Locate the cell with the specified text and output its [x, y] center coordinate. 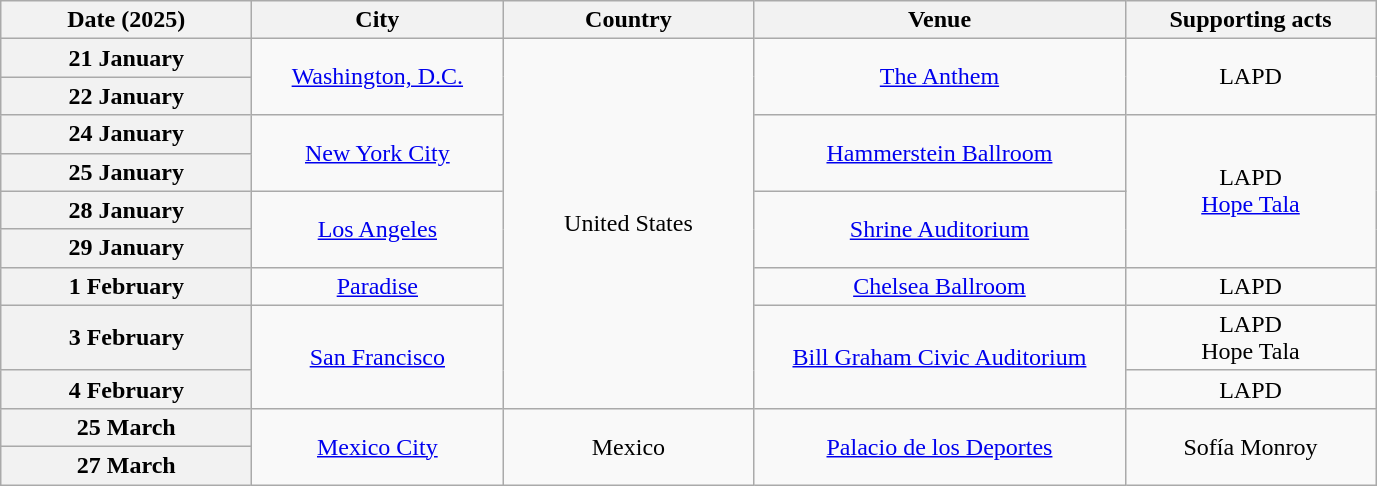
Supporting acts [1250, 20]
27 March [126, 465]
22 January [126, 96]
Chelsea Ballroom [940, 286]
Washington, D.C. [378, 77]
3 February [126, 338]
United States [628, 224]
Hammerstein Ballroom [940, 153]
Venue [940, 20]
New York City [378, 153]
Country [628, 20]
Sofía Monroy [1250, 446]
25 March [126, 427]
28 January [126, 210]
29 January [126, 248]
Mexico City [378, 446]
Shrine Auditorium [940, 229]
The Anthem [940, 77]
Bill Graham Civic Auditorium [940, 356]
24 January [126, 134]
Date (2025) [126, 20]
Palacio de los Deportes [940, 446]
25 January [126, 172]
Mexico [628, 446]
21 January [126, 58]
1 February [126, 286]
Los Angeles [378, 229]
City [378, 20]
Paradise [378, 286]
4 February [126, 389]
San Francisco [378, 356]
